Determine the (x, y) coordinate at the center of the cell enclosing the given text.  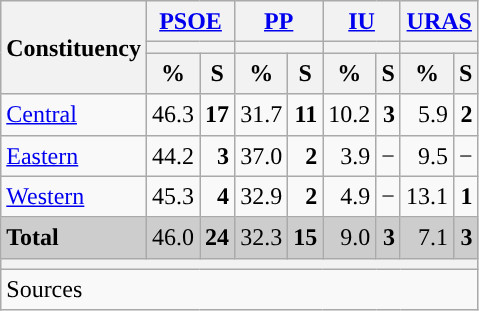
37.0 (262, 156)
5.9 (426, 114)
Constituency (74, 48)
46.0 (172, 238)
PP (279, 22)
Eastern (74, 156)
17 (218, 114)
32.3 (262, 238)
11 (306, 114)
32.9 (262, 196)
PSOE (190, 22)
31.7 (262, 114)
Sources (240, 290)
10.2 (350, 114)
9.0 (350, 238)
URAS (439, 22)
44.2 (172, 156)
IU (362, 22)
7.1 (426, 238)
9.5 (426, 156)
4 (218, 196)
Central (74, 114)
15 (306, 238)
Total (74, 238)
Western (74, 196)
13.1 (426, 196)
24 (218, 238)
46.3 (172, 114)
4.9 (350, 196)
45.3 (172, 196)
1 (466, 196)
3.9 (350, 156)
